Locate the cell with the specified text and output its (X, Y) center coordinate. 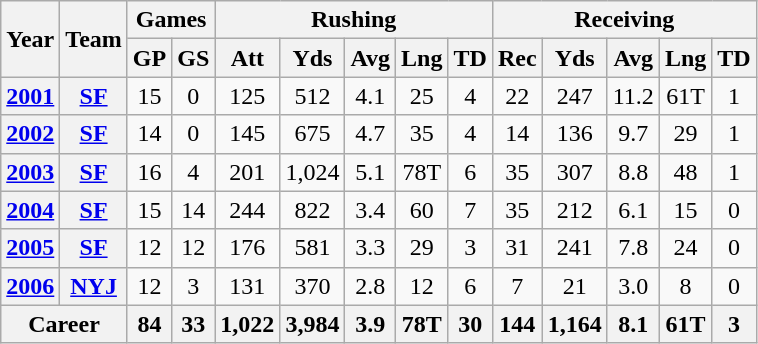
33 (194, 324)
8 (685, 286)
Career (64, 324)
Rushing (354, 20)
60 (422, 210)
8.8 (633, 172)
247 (574, 96)
4.7 (370, 134)
212 (574, 210)
370 (312, 286)
2006 (30, 286)
3.3 (370, 248)
176 (248, 248)
3.0 (633, 286)
144 (517, 324)
4.1 (370, 96)
Rec (517, 58)
675 (312, 134)
512 (312, 96)
31 (517, 248)
241 (574, 248)
48 (685, 172)
Receiving (624, 20)
Games (170, 20)
6.1 (633, 210)
307 (574, 172)
Att (248, 58)
3.4 (370, 210)
Year (30, 39)
2001 (30, 96)
25 (422, 96)
2.8 (370, 286)
1,024 (312, 172)
NYJ (94, 286)
GP (149, 58)
7.8 (633, 248)
2004 (30, 210)
5.1 (370, 172)
8.1 (633, 324)
2003 (30, 172)
1,022 (248, 324)
2002 (30, 134)
9.7 (633, 134)
3.9 (370, 324)
125 (248, 96)
11.2 (633, 96)
GS (194, 58)
145 (248, 134)
22 (517, 96)
581 (312, 248)
244 (248, 210)
16 (149, 172)
21 (574, 286)
201 (248, 172)
2005 (30, 248)
822 (312, 210)
24 (685, 248)
131 (248, 286)
84 (149, 324)
3,984 (312, 324)
Team (94, 39)
1,164 (574, 324)
30 (470, 324)
136 (574, 134)
